From the cell containing the given text, extract its center point as [x, y] coordinate. 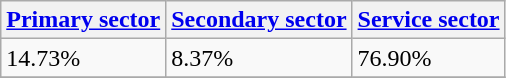
76.90% [428, 58]
Primary sector [84, 20]
Service sector [428, 20]
8.37% [259, 58]
Secondary sector [259, 20]
14.73% [84, 58]
